Determine the (x, y) coordinate at the center of the cell enclosing the given text.  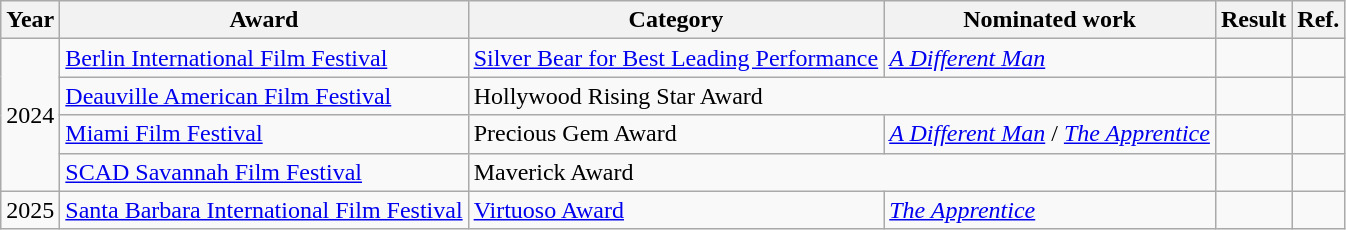
Nominated work (1050, 20)
SCAD Savannah Film Festival (264, 172)
2025 (30, 210)
Miami Film Festival (264, 134)
Maverick Award (842, 172)
Santa Barbara International Film Festival (264, 210)
2024 (30, 115)
Hollywood Rising Star Award (842, 96)
Award (264, 20)
Silver Bear for Best Leading Performance (676, 58)
Deauville American Film Festival (264, 96)
A Different Man (1050, 58)
Year (30, 20)
Virtuoso Award (676, 210)
Berlin International Film Festival (264, 58)
A Different Man / The Apprentice (1050, 134)
The Apprentice (1050, 210)
Result (1253, 20)
Precious Gem Award (676, 134)
Category (676, 20)
Ref. (1318, 20)
